Detect which cell encompasses the target text, then output its [x, y] center coordinate. 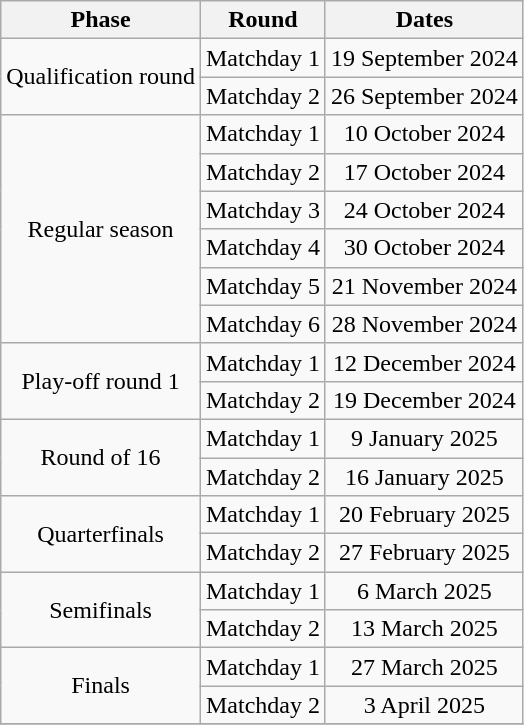
9 January 2025 [424, 438]
28 November 2024 [424, 324]
Matchday 6 [262, 324]
19 September 2024 [424, 58]
Matchday 4 [262, 248]
27 February 2025 [424, 553]
19 December 2024 [424, 400]
10 October 2024 [424, 134]
Qualification round [101, 77]
16 January 2025 [424, 477]
3 April 2025 [424, 705]
27 March 2025 [424, 667]
Quarterfinals [101, 534]
Round [262, 20]
Dates [424, 20]
21 November 2024 [424, 286]
Matchday 5 [262, 286]
12 December 2024 [424, 362]
6 March 2025 [424, 591]
Regular season [101, 229]
Semifinals [101, 610]
20 February 2025 [424, 515]
24 October 2024 [424, 210]
Matchday 3 [262, 210]
26 September 2024 [424, 96]
Play-off round 1 [101, 381]
Round of 16 [101, 457]
17 October 2024 [424, 172]
Phase [101, 20]
30 October 2024 [424, 248]
13 March 2025 [424, 629]
Finals [101, 686]
